Identify which cell holds the provided text, then report its (X, Y) central coordinate. 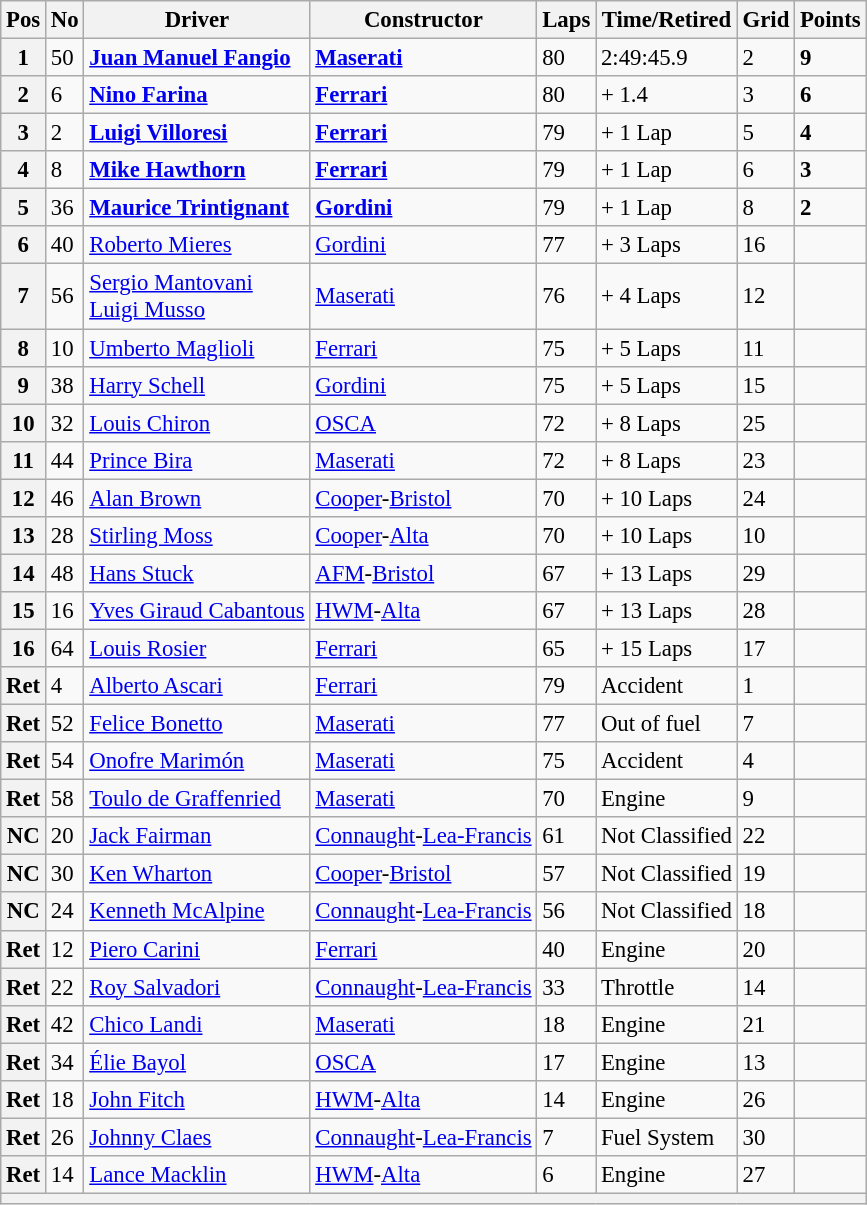
Alberto Ascari (197, 686)
21 (766, 1024)
65 (566, 648)
Hans Stuck (197, 573)
John Fitch (197, 1100)
19 (766, 874)
Louis Chiron (197, 423)
Chico Landi (197, 1024)
Luigi Villoresi (197, 133)
Élie Bayol (197, 1062)
44 (65, 460)
Throttle (667, 987)
AFM-Bristol (424, 573)
27 (766, 1175)
Toulo de Graffenried (197, 799)
+ 3 Laps (667, 245)
Jack Fairman (197, 836)
Onofre Marimón (197, 761)
Cooper-Alta (424, 536)
+ 1.4 (667, 95)
34 (65, 1062)
Fuel System (667, 1137)
Pos (24, 20)
Points (830, 20)
Grid (766, 20)
Ken Wharton (197, 874)
23 (766, 460)
Maurice Trintignant (197, 208)
58 (65, 799)
64 (65, 648)
Piero Carini (197, 949)
2:49:45.9 (667, 58)
Stirling Moss (197, 536)
Time/Retired (667, 20)
Juan Manuel Fangio (197, 58)
Lance Macklin (197, 1175)
Out of fuel (667, 724)
Alan Brown (197, 498)
33 (566, 987)
Kenneth McAlpine (197, 912)
No (65, 20)
25 (766, 423)
42 (65, 1024)
36 (65, 208)
Driver (197, 20)
48 (65, 573)
57 (566, 874)
Roy Salvadori (197, 987)
61 (566, 836)
Yves Giraud Cabantous (197, 611)
54 (65, 761)
Harry Schell (197, 385)
50 (65, 58)
Nino Farina (197, 95)
Laps (566, 20)
Prince Bira (197, 460)
+ 15 Laps (667, 648)
52 (65, 724)
Sergio Mantovani Luigi Musso (197, 296)
Louis Rosier (197, 648)
+ 4 Laps (667, 296)
46 (65, 498)
Constructor (424, 20)
76 (566, 296)
Felice Bonetto (197, 724)
32 (65, 423)
Umberto Maglioli (197, 348)
38 (65, 385)
Mike Hawthorn (197, 170)
Roberto Mieres (197, 245)
29 (766, 573)
Johnny Claes (197, 1137)
